Extract the (x, y) coordinate from the center of the cell holding the provided text.  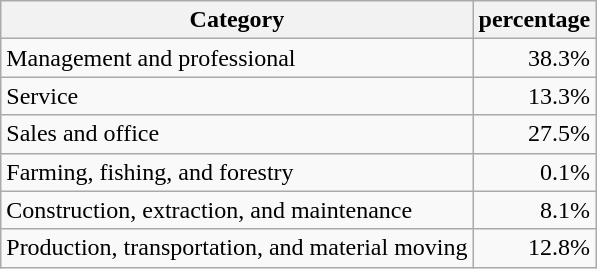
Service (237, 96)
13.3% (534, 96)
12.8% (534, 248)
38.3% (534, 58)
8.1% (534, 210)
Management and professional (237, 58)
Construction, extraction, and maintenance (237, 210)
0.1% (534, 172)
Category (237, 20)
Sales and office (237, 134)
percentage (534, 20)
27.5% (534, 134)
Production, transportation, and material moving (237, 248)
Farming, fishing, and forestry (237, 172)
